Extract the [X, Y] coordinate from the center of the cell holding the provided text.  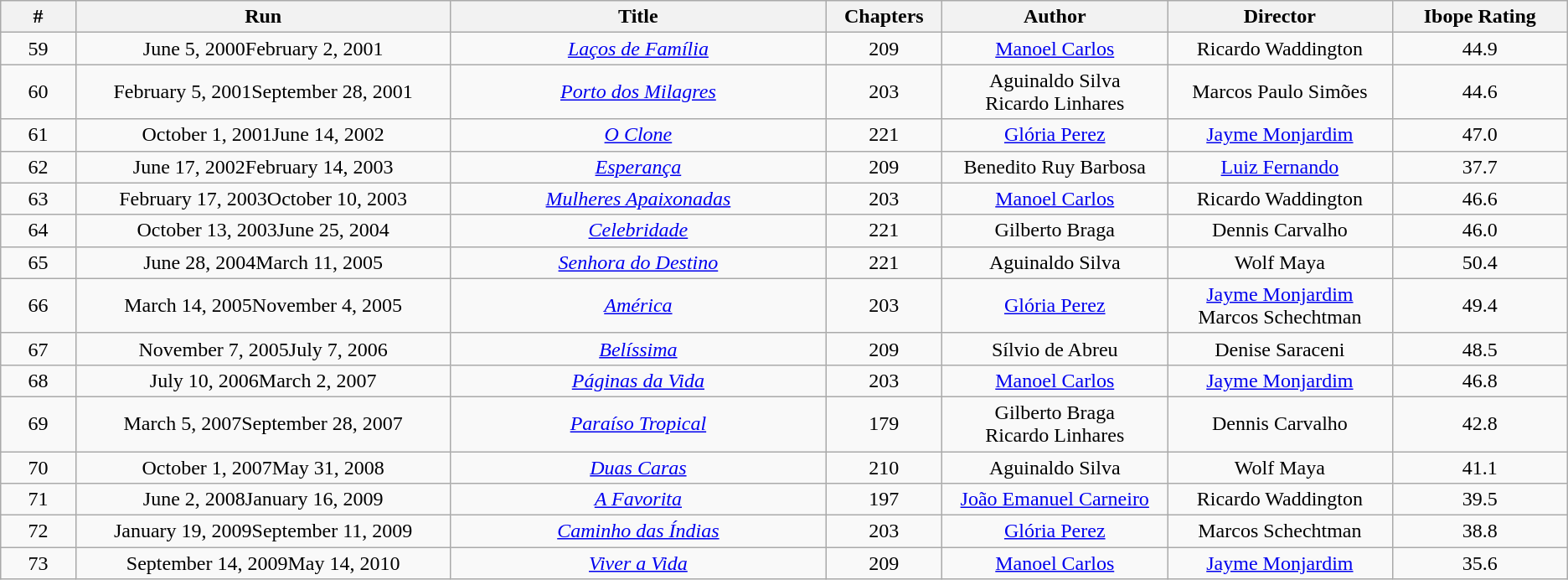
February 17, 2003October 10, 2003 [263, 199]
179 [885, 424]
63 [39, 199]
44.6 [1479, 92]
67 [39, 349]
68 [39, 381]
42.8 [1479, 424]
35.6 [1479, 563]
Belíssima [638, 349]
46.0 [1479, 230]
Porto dos Milagres [638, 92]
Marcos Paulo Simões [1280, 92]
Benedito Ruy Barbosa [1055, 167]
Viver a Vida [638, 563]
March 5, 2007September 28, 2007 [263, 424]
October 1, 2007May 31, 2008 [263, 467]
October 1, 2001June 14, 2002 [263, 135]
Ibope Rating [1479, 17]
Laços de Família [638, 49]
June 2, 2008January 16, 2009 [263, 500]
Luiz Fernando [1280, 167]
September 14, 2009May 14, 2010 [263, 563]
América [638, 305]
Caminho das Índias [638, 531]
Mulheres Apaixonadas [638, 199]
46.6 [1479, 199]
Páginas da Vida [638, 381]
49.4 [1479, 305]
59 [39, 49]
72 [39, 531]
Duas Caras [638, 467]
Marcos Schechtman [1280, 531]
38.8 [1479, 531]
March 14, 2005November 4, 2005 [263, 305]
66 [39, 305]
Gilberto Braga Ricardo Linhares [1055, 424]
June 17, 2002February 14, 2003 [263, 167]
73 [39, 563]
65 [39, 262]
62 [39, 167]
Paraíso Tropical [638, 424]
37.7 [1479, 167]
47.0 [1479, 135]
44.9 [1479, 49]
69 [39, 424]
Director [1280, 17]
Esperança [638, 167]
October 13, 2003June 25, 2004 [263, 230]
Run [263, 17]
A Favorita [638, 500]
71 [39, 500]
July 10, 2006March 2, 2007 [263, 381]
June 5, 2000February 2, 2001 [263, 49]
November 7, 2005July 7, 2006 [263, 349]
João Emanuel Carneiro [1055, 500]
Author [1055, 17]
46.8 [1479, 381]
June 28, 2004March 11, 2005 [263, 262]
70 [39, 467]
Title [638, 17]
Sílvio de Abreu [1055, 349]
64 [39, 230]
210 [885, 467]
39.5 [1479, 500]
February 5, 2001September 28, 2001 [263, 92]
Gilberto Braga [1055, 230]
Aguinaldo SilvaRicardo Linhares [1055, 92]
61 [39, 135]
January 19, 2009September 11, 2009 [263, 531]
41.1 [1479, 467]
Jayme MonjardimMarcos Schechtman [1280, 305]
# [39, 17]
Celebridade [638, 230]
O Clone [638, 135]
Senhora do Destino [638, 262]
Chapters [885, 17]
48.5 [1479, 349]
197 [885, 500]
60 [39, 92]
Denise Saraceni [1280, 349]
50.4 [1479, 262]
